Provide the (x, y) coordinate of the cell's center where the given text is located.  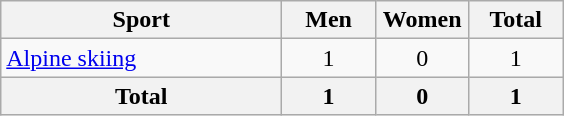
Alpine skiing (142, 58)
Women (422, 20)
Men (329, 20)
Sport (142, 20)
